Find where the given text appears and provide that cell's center as [x, y] coordinate. 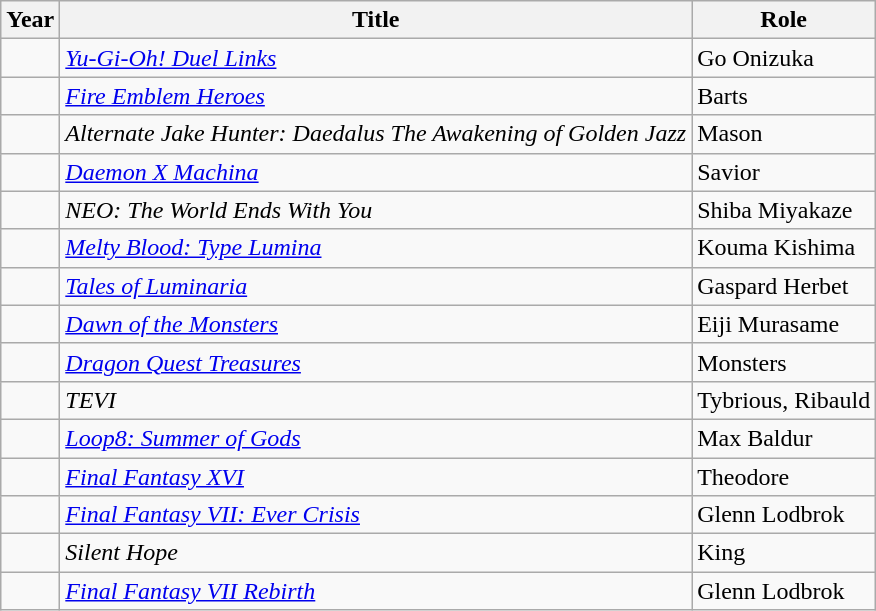
Barts [784, 96]
Dragon Quest Treasures [376, 362]
Gaspard Herbet [784, 286]
Final Fantasy VII: Ever Crisis [376, 515]
Kouma Kishima [784, 248]
Dawn of the Monsters [376, 324]
Tales of Luminaria [376, 286]
Year [30, 20]
Alternate Jake Hunter: Daedalus The Awakening of Golden Jazz [376, 134]
King [784, 553]
Yu-Gi-Oh! Duel Links [376, 58]
Daemon X Machina [376, 172]
Theodore [784, 477]
Final Fantasy VII Rebirth [376, 591]
Mason [784, 134]
Savior [784, 172]
Role [784, 20]
Loop8: Summer of Gods [376, 438]
Shiba Miyakaze [784, 210]
Fire Emblem Heroes [376, 96]
NEO: The World Ends With You [376, 210]
Tybrious, Ribauld [784, 400]
Max Baldur [784, 438]
Go Onizuka [784, 58]
TEVI [376, 400]
Monsters [784, 362]
Final Fantasy XVI [376, 477]
Silent Hope [376, 553]
Eiji Murasame [784, 324]
Melty Blood: Type Lumina [376, 248]
Title [376, 20]
